Identify which cell holds the provided text, then report its (x, y) central coordinate. 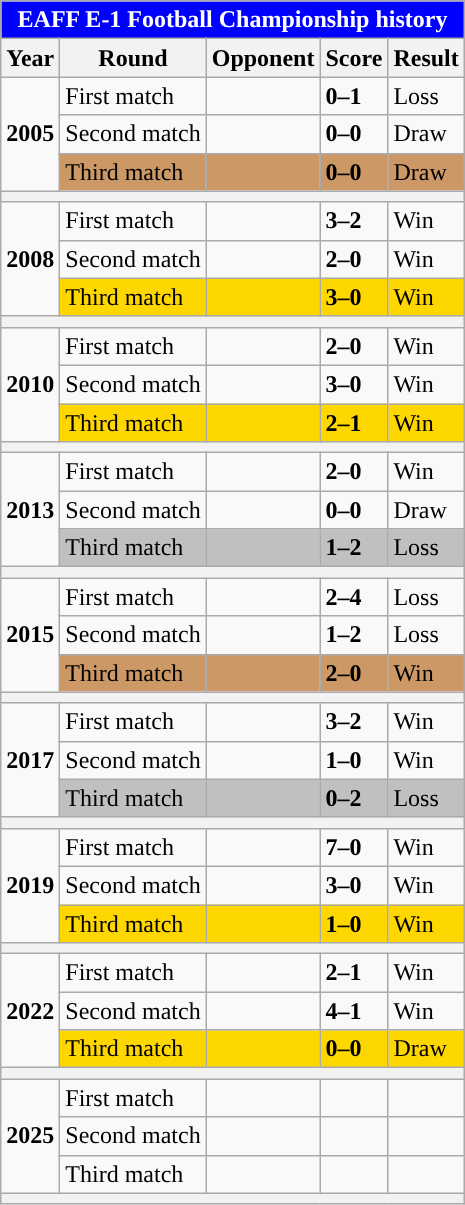
7–0 (354, 847)
EAFF E-1 Football Championship history (233, 20)
2–4 (354, 597)
Score (354, 58)
2022 (30, 1011)
Opponent (263, 58)
4–1 (354, 1011)
0–1 (354, 96)
2005 (30, 134)
Result (426, 58)
2008 (30, 259)
2010 (30, 384)
2017 (30, 760)
2013 (30, 510)
0–2 (354, 798)
2025 (30, 1136)
2015 (30, 635)
Round (133, 58)
2019 (30, 885)
Year (30, 58)
